Output the (X, Y) coordinate of the center of the cell containing the given text.  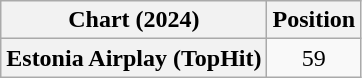
59 (314, 58)
Position (314, 20)
Estonia Airplay (TopHit) (134, 58)
Chart (2024) (134, 20)
